Output the (x, y) coordinate of the center of the cell containing the given text.  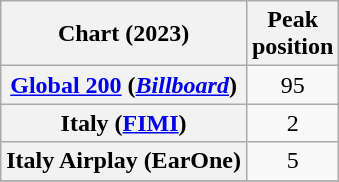
2 (292, 123)
Italy Airplay (EarOne) (124, 161)
95 (292, 85)
Italy (FIMI) (124, 123)
Global 200 (Billboard) (124, 85)
Peakposition (292, 34)
Chart (2023) (124, 34)
5 (292, 161)
